Identify which cell holds the provided text, then report its (X, Y) central coordinate. 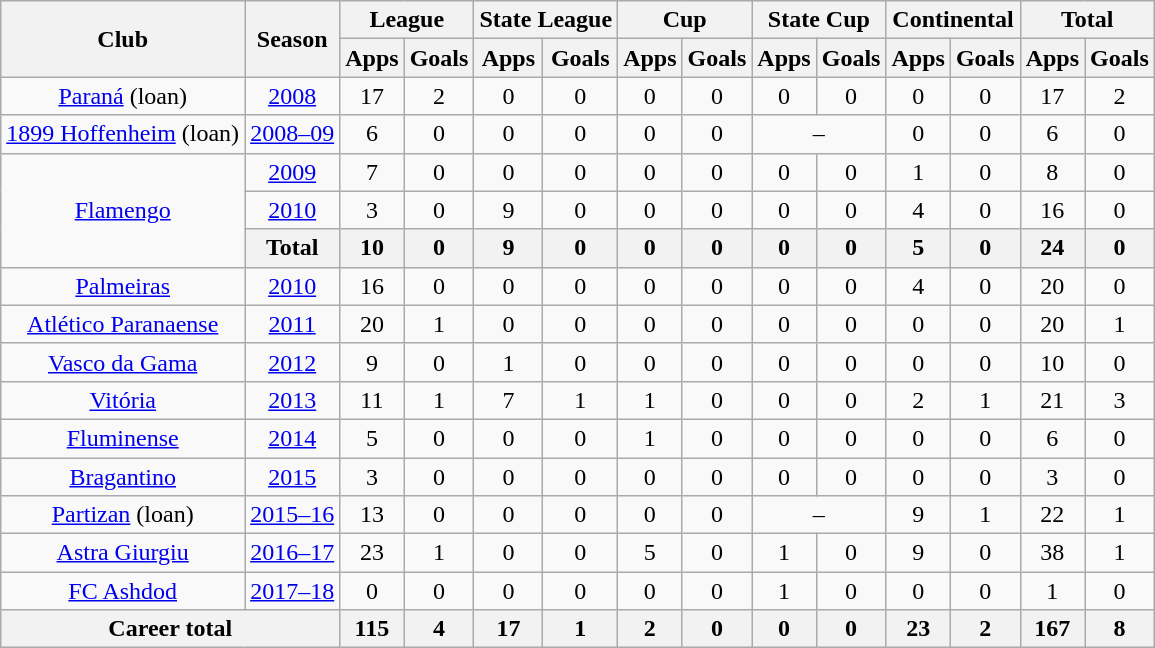
2015–16 (292, 515)
22 (1052, 515)
League (407, 20)
115 (372, 629)
State Cup (819, 20)
Paraná (loan) (123, 96)
21 (1052, 400)
Bragantino (123, 477)
State League (546, 20)
1899 Hoffenheim (loan) (123, 134)
2009 (292, 172)
Vitória (123, 400)
167 (1052, 629)
Club (123, 39)
2008 (292, 96)
2015 (292, 477)
FC Ashdod (123, 591)
Cup (685, 20)
Vasco da Gama (123, 362)
2011 (292, 324)
Continental (953, 20)
Flamengo (123, 210)
24 (1052, 248)
2016–17 (292, 553)
2017–18 (292, 591)
Fluminense (123, 438)
11 (372, 400)
13 (372, 515)
Partizan (loan) (123, 515)
Career total (170, 629)
38 (1052, 553)
Season (292, 39)
2008–09 (292, 134)
Astra Giurgiu (123, 553)
2014 (292, 438)
2012 (292, 362)
Palmeiras (123, 286)
2013 (292, 400)
Atlético Paranaense (123, 324)
